Return the [X, Y] coordinate for the center point of the cell that contains the specified text.  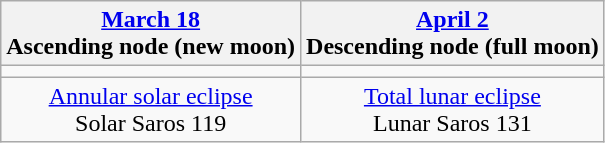
April 2Descending node (full moon) [453, 34]
March 18Ascending node (new moon) [151, 34]
Annular solar eclipseSolar Saros 119 [151, 110]
Total lunar eclipseLunar Saros 131 [453, 110]
